For the text-containing cell, return its midpoint in [X, Y] coordinate format. 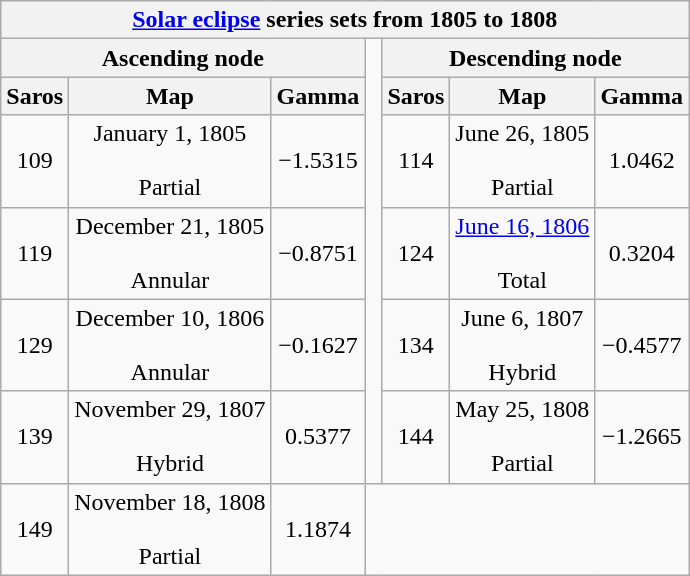
−0.8751 [318, 253]
November 29, 1807Hybrid [170, 437]
−1.2665 [642, 437]
0.3204 [642, 253]
Solar eclipse series sets from 1805 to 1808 [345, 20]
119 [35, 253]
139 [35, 437]
December 21, 1805Annular [170, 253]
129 [35, 345]
0.5377 [318, 437]
109 [35, 161]
114 [416, 161]
−1.5315 [318, 161]
May 25, 1808Partial [522, 437]
January 1, 1805Partial [170, 161]
1.0462 [642, 161]
December 10, 1806Annular [170, 345]
134 [416, 345]
149 [35, 529]
1.1874 [318, 529]
−0.1627 [318, 345]
November 18, 1808Partial [170, 529]
June 26, 1805Partial [522, 161]
June 16, 1806Total [522, 253]
124 [416, 253]
144 [416, 437]
−0.4577 [642, 345]
Descending node [536, 58]
June 6, 1807Hybrid [522, 345]
Ascending node [183, 58]
